Output the [X, Y] coordinate of the center of the cell containing the given text.  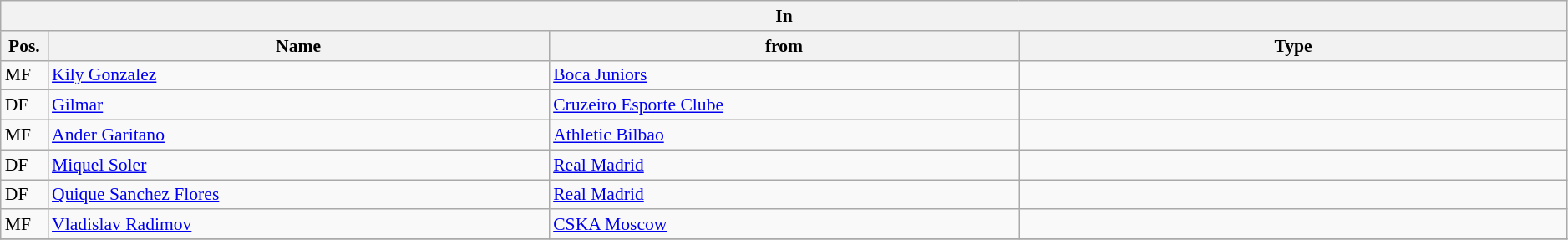
Gilmar [298, 105]
from [784, 46]
Ander Garitano [298, 135]
In [784, 16]
Athletic Bilbao [784, 135]
Vladislav Radimov [298, 225]
Miquel Soler [298, 165]
Kily Gonzalez [298, 75]
Type [1293, 46]
Pos. [24, 46]
Name [298, 46]
Quique Sanchez Flores [298, 195]
CSKA Moscow [784, 225]
Cruzeiro Esporte Clube [784, 105]
Boca Juniors [784, 75]
